Capture the cell that displays the provided text and extract its (x, y) central coordinate. 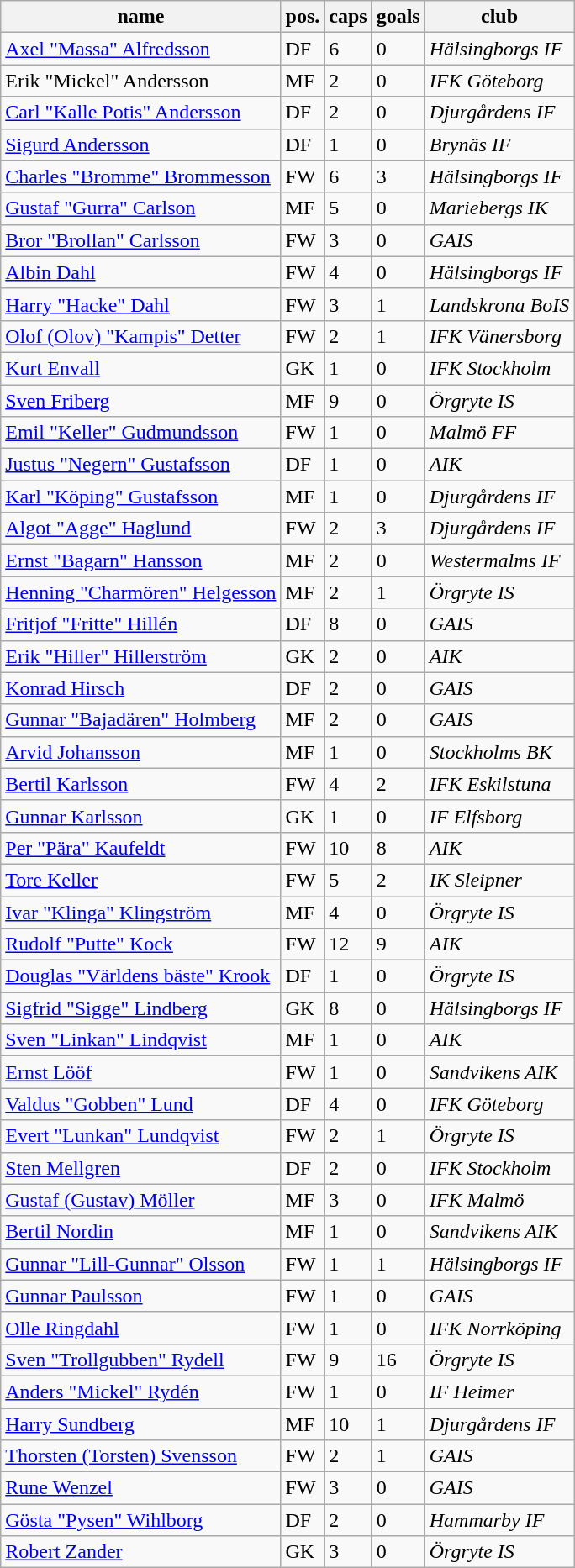
IF Elfsborg (499, 816)
Rune Wenzel (141, 1488)
Ivar "Klinga" Klingström (141, 912)
Gunnar Karlsson (141, 816)
Emil "Keller" Gudmundsson (141, 433)
Gunnar "Bajadären" Holmberg (141, 720)
Henning "Charmören" Helgesson (141, 592)
Karl "Köping" Gustafsson (141, 497)
Kurt Envall (141, 368)
Ernst "Bagarn" Hansson (141, 560)
Harry "Hacke" Dahl (141, 304)
Sven "Trollgubben" Rydell (141, 1360)
IK Sleipner (499, 880)
IF Heimer (499, 1392)
Bertil Nordin (141, 1232)
Albin Dahl (141, 272)
Bertil Karlsson (141, 784)
Westermalms IF (499, 560)
Axel "Massa" Alfredsson (141, 49)
Algot "Agge" Haglund (141, 529)
Malmö FF (499, 433)
Brynäs IF (499, 145)
16 (398, 1360)
caps (348, 17)
Robert Zander (141, 1552)
Gustaf "Gurra" Carlson (141, 208)
Charles "Bromme" Brommesson (141, 176)
Olle Ringdahl (141, 1328)
Anders "Mickel" Rydén (141, 1392)
IFK Norrköping (499, 1328)
Erik "Mickel" Andersson (141, 81)
name (141, 17)
Hammarby IF (499, 1520)
Fritjof "Fritte" Hillén (141, 624)
Justus "Negern" Gustafsson (141, 465)
goals (398, 17)
club (499, 17)
IFK Eskilstuna (499, 784)
Gunnar "Lill-Gunnar" Olsson (141, 1264)
Evert "Lunkan" Lundqvist (141, 1136)
Valdus "Gobben" Lund (141, 1104)
Rudolf "Putte" Kock (141, 944)
Sigurd Andersson (141, 145)
Olof (Olov) "Kampis" Detter (141, 336)
Carl "Kalle Potis" Andersson (141, 113)
Sven Friberg (141, 401)
Per "Pära" Kaufeldt (141, 848)
Douglas "Världens bäste" Krook (141, 976)
Gunnar Paulsson (141, 1296)
Mariebergs IK (499, 208)
Ernst Lööf (141, 1072)
Sten Mellgren (141, 1168)
pos. (303, 17)
Thorsten (Torsten) Svensson (141, 1456)
Harry Sundberg (141, 1424)
IFK Malmö (499, 1200)
Tore Keller (141, 880)
Gösta "Pysen" Wihlborg (141, 1520)
Gustaf (Gustav) Möller (141, 1200)
Erik "Hiller" Hillerström (141, 656)
Landskrona BoIS (499, 304)
Stockholms BK (499, 752)
Sigfrid "Sigge" Lindberg (141, 1008)
IFK Vänersborg (499, 336)
12 (348, 944)
Konrad Hirsch (141, 688)
Arvid Johansson (141, 752)
Bror "Brollan" Carlsson (141, 240)
Sven "Linkan" Lindqvist (141, 1040)
